Find where the given text appears and provide that cell's center as (x, y) coordinate. 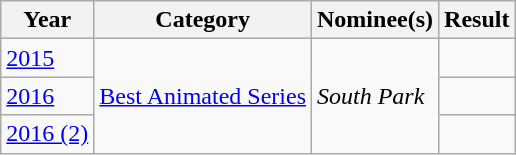
Best Animated Series (203, 96)
2016 (48, 96)
Year (48, 20)
Category (203, 20)
Result (477, 20)
South Park (376, 96)
2015 (48, 58)
Nominee(s) (376, 20)
2016 (2) (48, 134)
